Find where the given text appears and provide that cell's center as (x, y) coordinate. 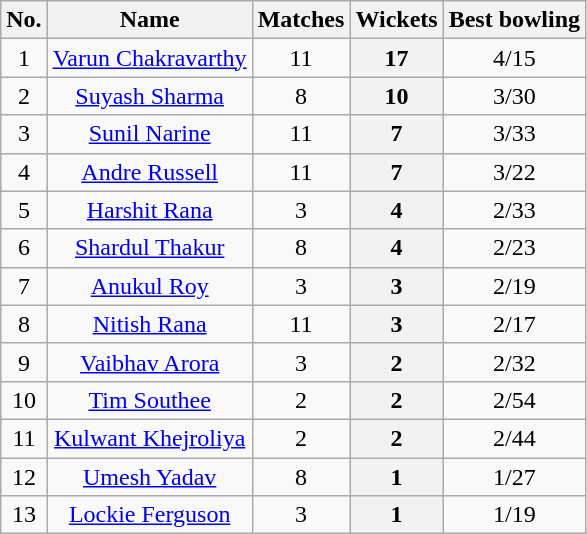
Varun Chakravarthy (150, 58)
Matches (301, 20)
Wickets (396, 20)
3/22 (514, 172)
2/17 (514, 324)
Suyash Sharma (150, 96)
1/19 (514, 515)
2/32 (514, 362)
Andre Russell (150, 172)
2/54 (514, 400)
No. (24, 20)
5 (24, 210)
2/33 (514, 210)
3/30 (514, 96)
6 (24, 248)
Anukul Roy (150, 286)
9 (24, 362)
Umesh Yadav (150, 477)
12 (24, 477)
Shardul Thakur (150, 248)
2/23 (514, 248)
3/33 (514, 134)
Kulwant Khejroliya (150, 438)
Sunil Narine (150, 134)
2/19 (514, 286)
Tim Southee (150, 400)
Best bowling (514, 20)
2/44 (514, 438)
4/15 (514, 58)
17 (396, 58)
1/27 (514, 477)
Name (150, 20)
Lockie Ferguson (150, 515)
Nitish Rana (150, 324)
Harshit Rana (150, 210)
Vaibhav Arora (150, 362)
13 (24, 515)
